Provide the [X, Y] coordinate of the cell's center where the given text is located.  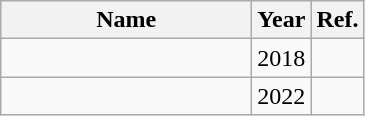
Year [282, 20]
Ref. [338, 20]
2022 [282, 96]
Name [126, 20]
2018 [282, 58]
